Return the (x, y) coordinate for the center point of the cell that contains the specified text.  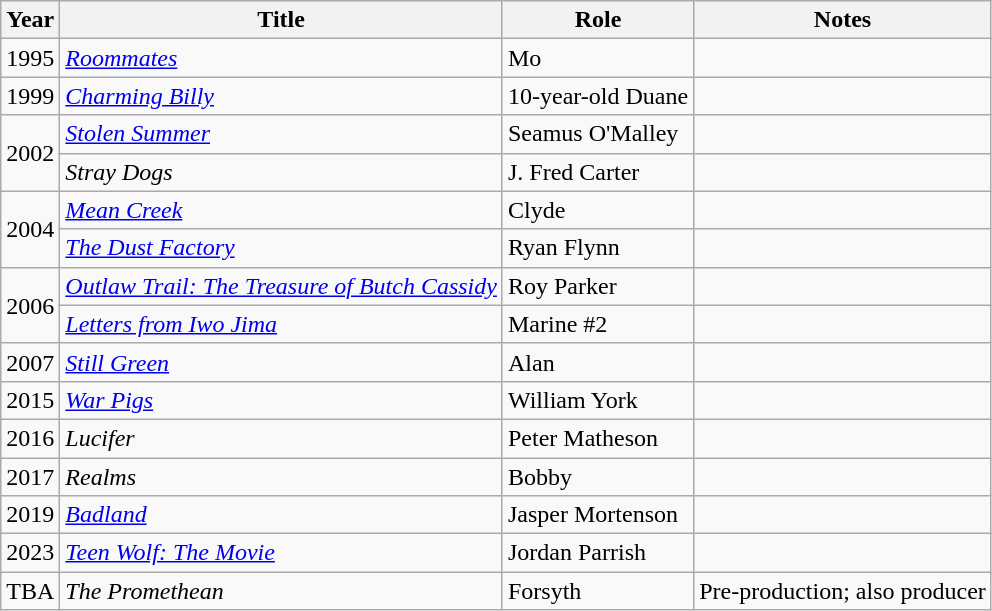
Lucifer (282, 438)
2004 (30, 229)
The Promethean (282, 591)
Teen Wolf: The Movie (282, 553)
Badland (282, 515)
Year (30, 20)
1999 (30, 96)
Seamus O'Malley (598, 134)
Mo (598, 58)
2016 (30, 438)
2019 (30, 515)
Stray Dogs (282, 172)
2006 (30, 305)
Alan (598, 362)
Jasper Mortenson (598, 515)
J. Fred Carter (598, 172)
Pre-production; also producer (843, 591)
Title (282, 20)
Still Green (282, 362)
Letters from Iwo Jima (282, 324)
10-year-old Duane (598, 96)
2007 (30, 362)
Stolen Summer (282, 134)
Ryan Flynn (598, 248)
Forsyth (598, 591)
Clyde (598, 210)
Mean Creek (282, 210)
The Dust Factory (282, 248)
2017 (30, 477)
2002 (30, 153)
TBA (30, 591)
Outlaw Trail: The Treasure of Butch Cassidy (282, 286)
2023 (30, 553)
2015 (30, 400)
Role (598, 20)
Notes (843, 20)
Charming Billy (282, 96)
Roy Parker (598, 286)
Marine #2 (598, 324)
1995 (30, 58)
Jordan Parrish (598, 553)
Bobby (598, 477)
Peter Matheson (598, 438)
William York (598, 400)
Roommates (282, 58)
War Pigs (282, 400)
Realms (282, 477)
